Capture the cell that displays the provided text and extract its (X, Y) central coordinate. 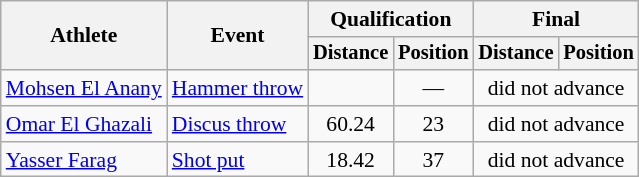
Event (238, 36)
Final (556, 19)
60.24 (350, 124)
Discus throw (238, 124)
Hammer throw (238, 88)
Mohsen El Anany (84, 88)
Omar El Ghazali (84, 124)
— (433, 88)
23 (433, 124)
Qualification (390, 19)
Athlete (84, 36)
